Provide the [X, Y] coordinate of the cell's center where the given text is located.  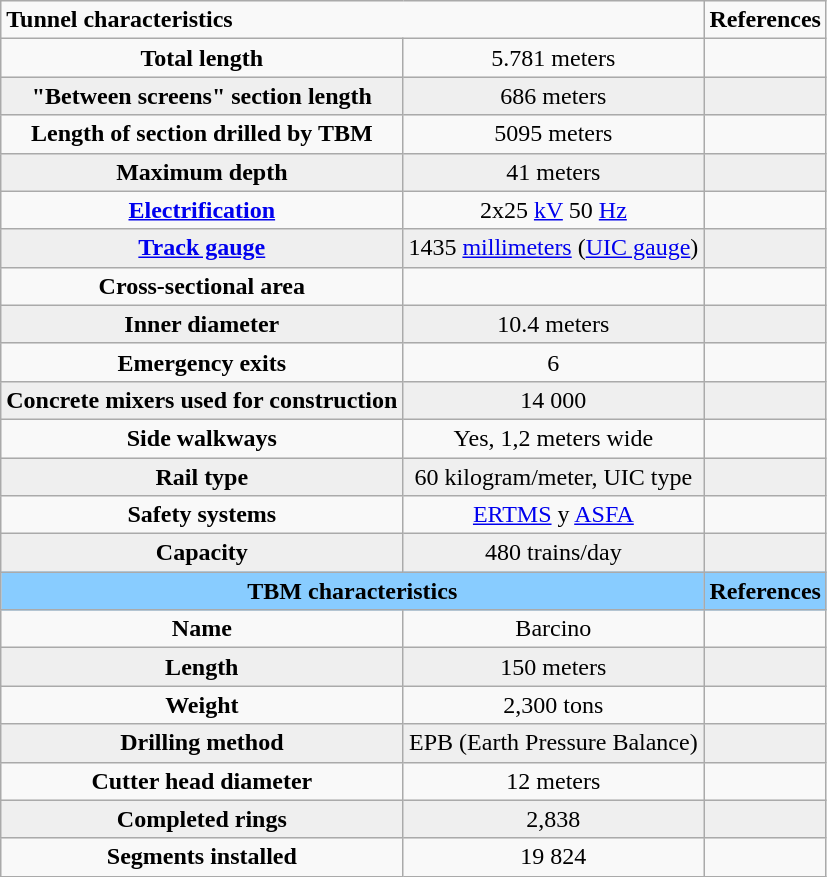
Yes, 1,2 meters wide [554, 438]
6 [554, 362]
EPB (Earth Pressure Balance) [554, 743]
Track gauge [202, 248]
2x25 kV 50 Hz [554, 210]
Rail type [202, 477]
Segments installed [202, 857]
2,838 [554, 819]
ERTMS y ASFA [554, 515]
Weight [202, 705]
12 meters [554, 781]
5.781 meters [554, 58]
Inner diameter [202, 324]
41 meters [554, 172]
Side walkways [202, 438]
Length of section drilled by TBM [202, 134]
"Between screens" section length [202, 96]
Drilling method [202, 743]
Emergency exits [202, 362]
Tunnel characteristics [352, 20]
2,300 tons [554, 705]
Concrete mixers used for construction [202, 400]
19 824 [554, 857]
Electrification [202, 210]
1435 millimeters (UIC gauge) [554, 248]
686 meters [554, 96]
150 meters [554, 667]
Cross-sectional area [202, 286]
Length [202, 667]
Safety systems [202, 515]
14 000 [554, 400]
60 kilogram/meter, UIC type [554, 477]
Total length [202, 58]
480 trains/day [554, 553]
10.4 meters [554, 324]
Barcino [554, 629]
TBM characteristics [352, 591]
Cutter head diameter [202, 781]
Name [202, 629]
Maximum depth [202, 172]
5095 meters [554, 134]
Capacity [202, 553]
Completed rings [202, 819]
